From the cell containing the given text, extract its center point as (x, y) coordinate. 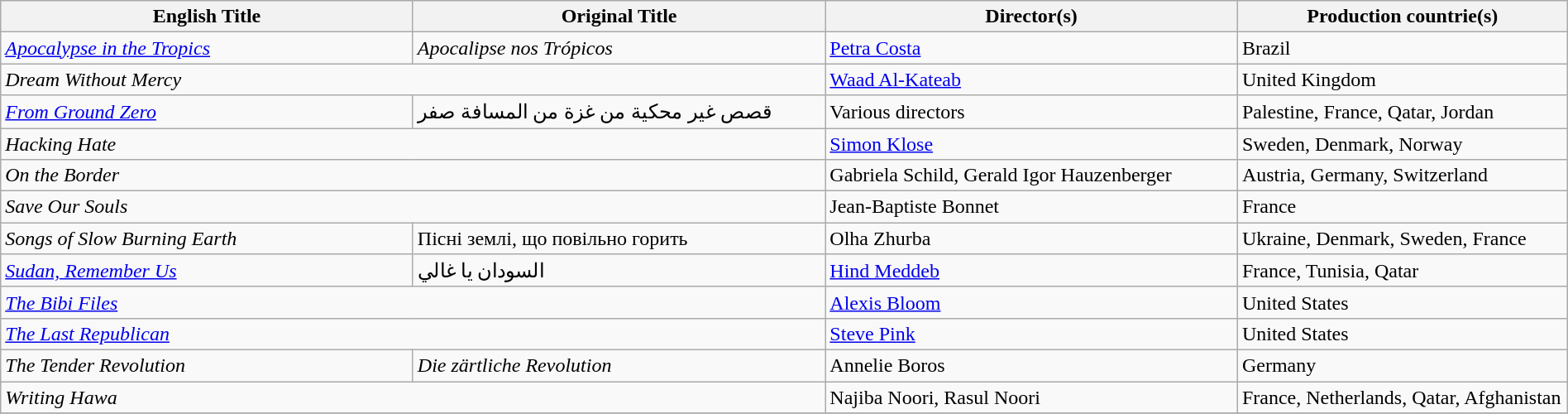
Brazil (1403, 48)
Palestine, France, Qatar, Jordan (1403, 112)
قصص غير محكية من غزة من المسافة صفر (619, 112)
Olha Zhurba (1032, 238)
The Bibi Files (414, 302)
Jean-Baptiste Bonnet (1032, 207)
Various directors (1032, 112)
Gabriela Schild, Gerald Igor Hauzenberger (1032, 176)
Hacking Hate (414, 143)
From Ground Zero (207, 112)
Annelie Boros (1032, 365)
Simon Klose (1032, 143)
France, Netherlands, Qatar, Afghanistan (1403, 397)
Dream Without Mercy (414, 79)
United Kingdom (1403, 79)
Writing Hawa (414, 397)
Sudan, Remember Us (207, 271)
Apocalipse nos Trópicos (619, 48)
Sweden, Denmark, Norway (1403, 143)
Austria, Germany, Switzerland (1403, 176)
France (1403, 207)
On the Border (414, 176)
Пісні землі, що повільно горить (619, 238)
السودان يا غالي (619, 271)
Najiba Noori, Rasul Noori (1032, 397)
Steve Pink (1032, 334)
Germany (1403, 365)
Director(s) (1032, 17)
Petra Costa (1032, 48)
Waad Al-Kateab (1032, 79)
Production countrie(s) (1403, 17)
France, Tunisia, Qatar (1403, 271)
Save Our Souls (414, 207)
English Title (207, 17)
Hind Meddeb (1032, 271)
The Last Republican (414, 334)
Songs of Slow Burning Earth (207, 238)
The Tender Revolution (207, 365)
Alexis Bloom (1032, 302)
Die zärtliche Revolution (619, 365)
Ukraine, Denmark, Sweden, France (1403, 238)
Apocalypse in the Tropics (207, 48)
Original Title (619, 17)
